Scan for the cell matching the given text and deliver its (x, y) coordinate at center. 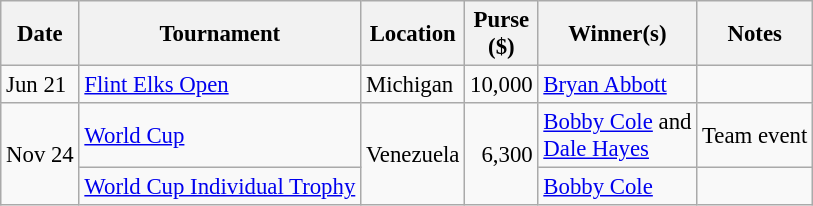
World Cup (220, 136)
Tournament (220, 34)
Bobby Cole (618, 187)
Nov 24 (40, 154)
Location (413, 34)
Flint Elks Open (220, 85)
Date (40, 34)
Purse($) (502, 34)
Notes (755, 34)
10,000 (502, 85)
6,300 (502, 154)
World Cup Individual Trophy (220, 187)
Team event (755, 136)
Bryan Abbott (618, 85)
Bobby Cole and Dale Hayes (618, 136)
Jun 21 (40, 85)
Venezuela (413, 154)
Michigan (413, 85)
Winner(s) (618, 34)
